Capture the cell that displays the provided text and extract its (X, Y) central coordinate. 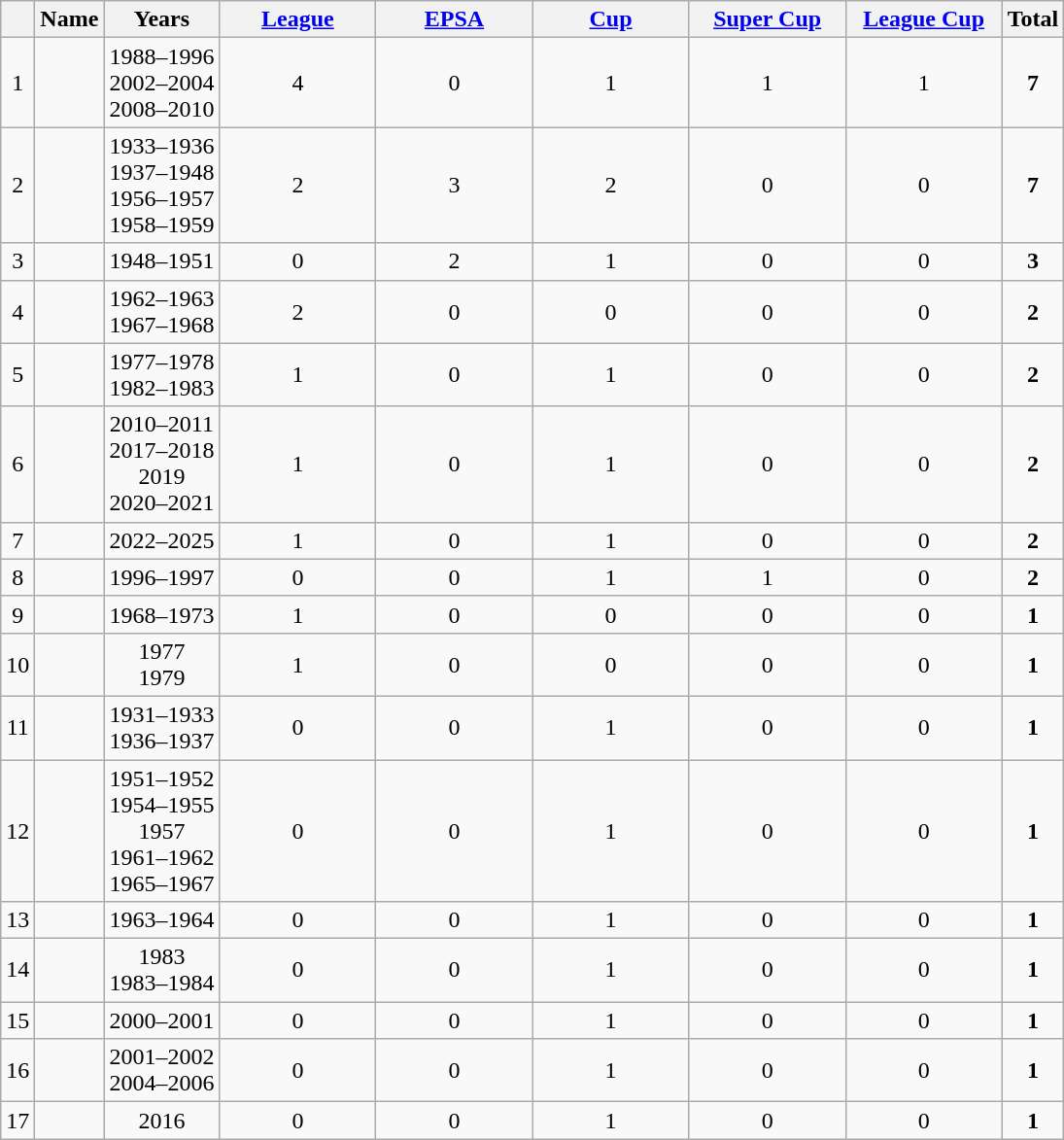
19831983–1984 (161, 970)
1977–19781982–1983 (161, 375)
6 (17, 465)
Years (161, 19)
League (297, 19)
Total (1033, 19)
5 (17, 375)
11 (17, 727)
Name (70, 19)
14 (17, 970)
League Cup (923, 19)
2010–20112017–201820192020–2021 (161, 465)
16 (17, 1071)
2000–2001 (161, 1020)
1948–1951 (161, 261)
13 (17, 920)
2022–2025 (161, 540)
8 (17, 577)
17 (17, 1121)
1963–1964 (161, 920)
1996–1997 (161, 577)
1988–19962002–20042008–2010 (161, 83)
1951–19521954–195519571961–19621965–1967 (161, 831)
10 (17, 665)
Cup (610, 19)
2016 (161, 1121)
1933–19361937–19481956–19571958–1959 (161, 185)
1931–19331936–1937 (161, 727)
15 (17, 1020)
9 (17, 614)
2001–20022004–2006 (161, 1071)
EPSA (455, 19)
12 (17, 831)
Super Cup (768, 19)
1962–19631967–1968 (161, 311)
1968–1973 (161, 614)
19771979 (161, 665)
